Locate the cell with the specified text and output its [x, y] center coordinate. 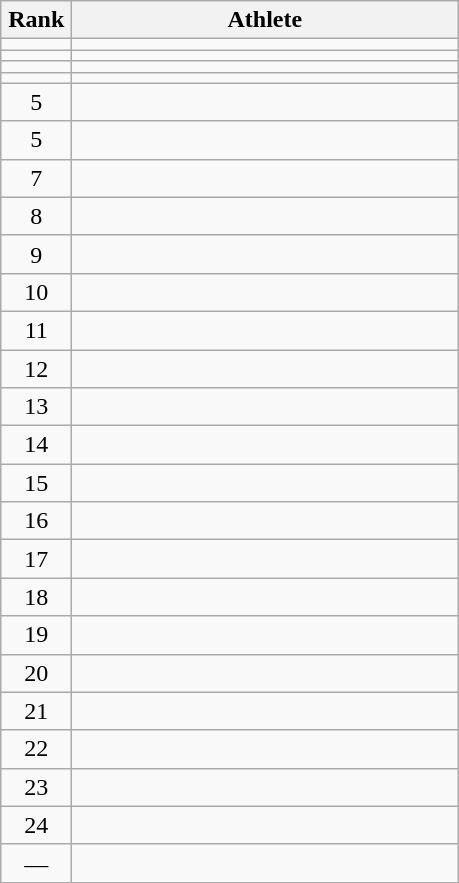
23 [36, 787]
15 [36, 483]
12 [36, 369]
21 [36, 711]
20 [36, 673]
— [36, 863]
Athlete [265, 20]
17 [36, 559]
Rank [36, 20]
24 [36, 825]
11 [36, 330]
19 [36, 635]
8 [36, 216]
10 [36, 292]
9 [36, 254]
13 [36, 407]
14 [36, 445]
16 [36, 521]
18 [36, 597]
7 [36, 178]
22 [36, 749]
